Locate the cell with the specified text and output its [X, Y] center coordinate. 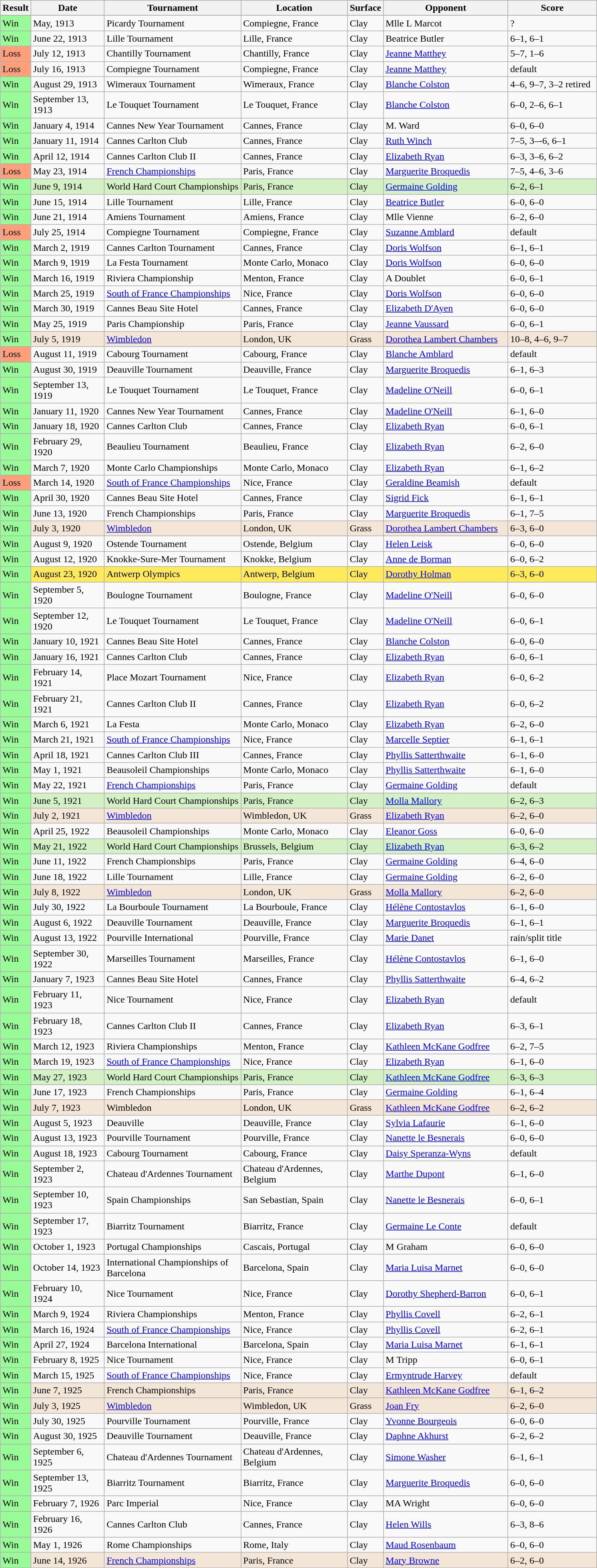
Joan Fry [446, 1406]
April 30, 1920 [68, 498]
April 12, 1914 [68, 156]
June 9, 1914 [68, 186]
Rome Championships [173, 1545]
August 9, 1920 [68, 544]
International Championships of Barcelona [173, 1267]
Eleanor Goss [446, 831]
Geraldine Beamish [446, 483]
Beaulieu, France [294, 446]
La Festa Tournament [173, 263]
? [553, 23]
Germaine Le Conte [446, 1226]
May 1, 1926 [68, 1545]
Rome, Italy [294, 1545]
February 21, 1921 [68, 704]
May 22, 1921 [68, 785]
September 10, 1923 [68, 1200]
Elizabeth D'Ayen [446, 309]
La Bourboule, France [294, 907]
4–6, 9–7, 3–2 retired [553, 84]
April 27, 1924 [68, 1345]
March 12, 1923 [68, 1047]
6–1, 6–3 [553, 369]
March 2, 1919 [68, 248]
Score [553, 8]
Cascais, Portugal [294, 1247]
September 13, 1925 [68, 1483]
Ermyntrude Harvey [446, 1375]
10–8, 4–6, 9–7 [553, 339]
September 13, 1913 [68, 105]
January 11, 1920 [68, 411]
Beaulieu Tournament [173, 446]
Ruth Winch [446, 141]
6–3, 3–6, 6–2 [553, 156]
6–0, 2–6, 6–1 [553, 105]
MA Wright [446, 1503]
Amiens, France [294, 217]
August 23, 1920 [68, 574]
Parc Imperial [173, 1503]
Marie Danet [446, 938]
September 17, 1923 [68, 1226]
January 10, 1921 [68, 642]
April 18, 1921 [68, 755]
San Sebastian, Spain [294, 1200]
August 30, 1919 [68, 369]
June 7, 1925 [68, 1390]
Marseilles, France [294, 959]
August 30, 1925 [68, 1436]
July 8, 1922 [68, 892]
6–2, 7–5 [553, 1047]
July 7, 1923 [68, 1108]
October 14, 1923 [68, 1267]
Sylvia Lafaurie [446, 1123]
March 19, 1923 [68, 1062]
6–3, 6–3 [553, 1077]
M. Ward [446, 125]
May, 1913 [68, 23]
July 5, 1919 [68, 339]
Cannes Carlton Tournament [173, 248]
June 11, 1922 [68, 862]
La Festa [173, 724]
February 7, 1926 [68, 1503]
March 16, 1919 [68, 278]
Jeanne Vaussard [446, 324]
Picardy Tournament [173, 23]
rain/split title [553, 938]
Knokke, Belgium [294, 559]
M Graham [446, 1247]
January 16, 1921 [68, 657]
Dorothy Shepherd-Barron [446, 1294]
June 22, 1913 [68, 38]
January 18, 1920 [68, 426]
April 25, 1922 [68, 831]
March 21, 1921 [68, 739]
October 1, 1923 [68, 1247]
7–5, 3–-6, 6–1 [553, 141]
Helen Leisk [446, 544]
Chantilly, France [294, 54]
September 12, 1920 [68, 621]
Portugal Championships [173, 1247]
February 18, 1923 [68, 1026]
February 29, 1920 [68, 446]
Daisy Speranza-Wyns [446, 1153]
Place Mozart Tournament [173, 677]
Spain Championships [173, 1200]
Cannes Carlton Club III [173, 755]
La Bourboule Tournament [173, 907]
Boulogne, France [294, 595]
Suzanne Amblard [446, 232]
February 11, 1923 [68, 999]
Yvonne Bourgeois [446, 1421]
Wimeraux, France [294, 84]
6–3, 6–2 [553, 846]
February 14, 1921 [68, 677]
6–3, 8–6 [553, 1524]
Maud Rosenbaum [446, 1545]
Ostende Tournament [173, 544]
6–4, 6–2 [553, 979]
August 5, 1923 [68, 1123]
Mary Browne [446, 1560]
September 2, 1923 [68, 1174]
March 9, 1924 [68, 1314]
Dorothy Holman [446, 574]
June 14, 1926 [68, 1560]
January 7, 1923 [68, 979]
July 12, 1913 [68, 54]
6–4, 6–0 [553, 862]
June 17, 1923 [68, 1092]
Helen Wills [446, 1524]
5–7, 1–6 [553, 54]
6–1, 6–4 [553, 1092]
7–5, 4–6, 3–6 [553, 171]
Riviera Championship [173, 278]
January 11, 1914 [68, 141]
6–3, 6–1 [553, 1026]
Amiens Tournament [173, 217]
March 9, 1919 [68, 263]
Ostende, Belgium [294, 544]
Date [68, 8]
June 15, 1914 [68, 202]
Deauville [173, 1123]
June 18, 1922 [68, 877]
Surface [366, 8]
A Doublet [446, 278]
June 21, 1914 [68, 217]
Marthe Dupont [446, 1174]
September 6, 1925 [68, 1457]
February 16, 1926 [68, 1524]
6–2, 6–3 [553, 801]
August 18, 1923 [68, 1153]
May 21, 1922 [68, 846]
September 13, 1919 [68, 390]
July 2, 1921 [68, 816]
March 25, 1919 [68, 293]
March 6, 1921 [68, 724]
January 4, 1914 [68, 125]
June 13, 1920 [68, 513]
Result [16, 8]
May 25, 1919 [68, 324]
Wimeraux Tournament [173, 84]
May 1, 1921 [68, 770]
August 13, 1922 [68, 938]
July 16, 1913 [68, 69]
March 16, 1924 [68, 1329]
Marcelle Septier [446, 739]
August 29, 1913 [68, 84]
Anne de Borman [446, 559]
Boulogne Tournament [173, 595]
July 25, 1914 [68, 232]
Blanche Amblard [446, 354]
July 3, 1920 [68, 529]
Knokke-Sure-Mer Tournament [173, 559]
August 11, 1919 [68, 354]
Pourville International [173, 938]
March 30, 1919 [68, 309]
Marseilles Tournament [173, 959]
Barcelona International [173, 1345]
Antwerp Olympics [173, 574]
Daphne Akhurst [446, 1436]
March 14, 1920 [68, 483]
Location [294, 8]
Sigrid Fick [446, 498]
Chantilly Tournament [173, 54]
September 30, 1922 [68, 959]
February 10, 1924 [68, 1294]
Mlle Vienne [446, 217]
February 8, 1925 [68, 1360]
August 12, 1920 [68, 559]
June 5, 1921 [68, 801]
6–1, 7–5 [553, 513]
Mlle L Marcot [446, 23]
M Tripp [446, 1360]
May 27, 1923 [68, 1077]
March 15, 1925 [68, 1375]
Paris Championship [173, 324]
Simone Washer [446, 1457]
Tournament [173, 8]
August 13, 1923 [68, 1138]
Opponent [446, 8]
May 23, 1914 [68, 171]
September 5, 1920 [68, 595]
August 6, 1922 [68, 922]
July 30, 1925 [68, 1421]
Antwerp, Belgium [294, 574]
July 3, 1925 [68, 1406]
Monte Carlo Championships [173, 468]
July 30, 1922 [68, 907]
March 7, 1920 [68, 468]
Brussels, Belgium [294, 846]
